Find where the given text appears and provide that cell's center as [X, Y] coordinate. 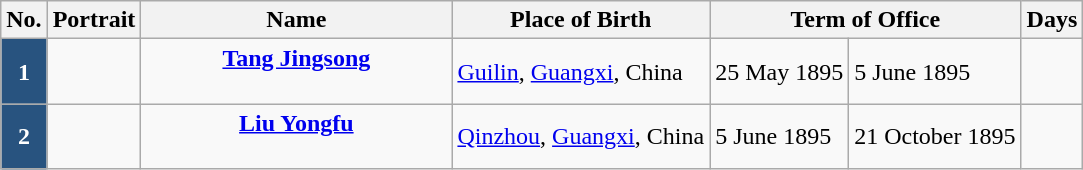
Name [296, 20]
Liu Yongfu [296, 136]
Term of Office [866, 20]
Guilin, Guangxi, China [581, 72]
No. [24, 20]
2 [24, 136]
21 October 1895 [935, 136]
Portrait [94, 20]
1 [24, 72]
Qinzhou, Guangxi, China [581, 136]
25 May 1895 [780, 72]
Place of Birth [581, 20]
Days [1052, 20]
Tang Jingsong [296, 72]
